Scan for the cell matching the given text and deliver its [X, Y] coordinate at center. 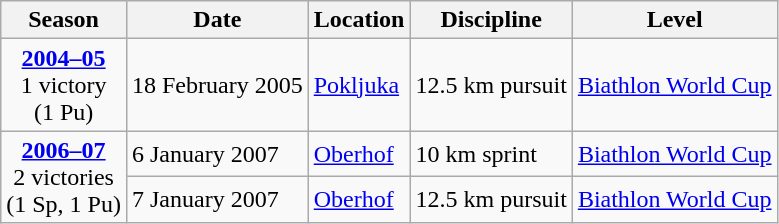
Season [64, 20]
2006–07 2 victories (1 Sp, 1 Pu) [64, 177]
7 January 2007 [217, 200]
6 January 2007 [217, 154]
Level [674, 20]
18 February 2005 [217, 85]
Date [217, 20]
10 km sprint [491, 154]
Pokljuka [359, 85]
2004–05 1 victory (1 Pu) [64, 85]
Discipline [491, 20]
Location [359, 20]
